From the cell containing the given text, extract its center point as [x, y] coordinate. 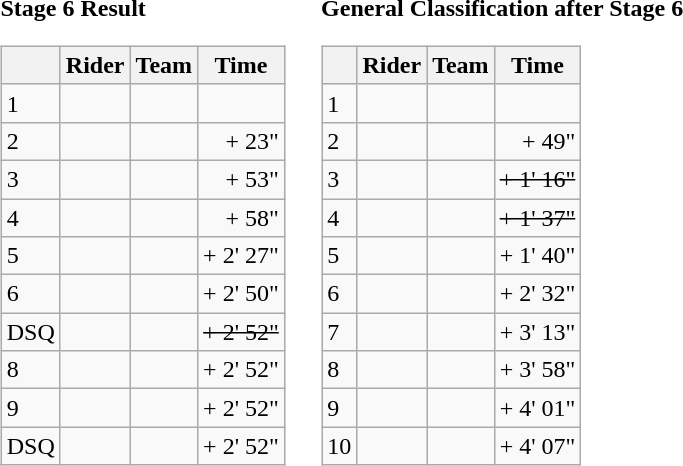
+ 1' 16" [538, 179]
+ 1' 37" [538, 217]
+ 3' 13" [538, 332]
+ 2' 50" [242, 294]
+ 4' 01" [538, 408]
+ 1' 40" [538, 256]
+ 2' 27" [242, 256]
+ 23" [242, 141]
7 [340, 332]
+ 3' 58" [538, 370]
+ 4' 07" [538, 446]
+ 58" [242, 217]
+ 49" [538, 141]
+ 53" [242, 179]
+ 2' 32" [538, 294]
10 [340, 446]
